Return (x, y) of the center of cell containing provided text 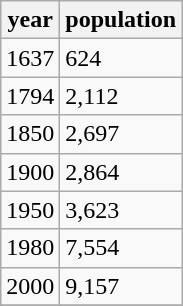
2,112 (121, 96)
7,554 (121, 248)
1637 (30, 58)
1950 (30, 210)
year (30, 20)
1850 (30, 134)
1794 (30, 96)
9,157 (121, 286)
2,864 (121, 172)
1900 (30, 172)
2000 (30, 286)
3,623 (121, 210)
population (121, 20)
1980 (30, 248)
624 (121, 58)
2,697 (121, 134)
